Locate the cell with the specified text and output its [x, y] center coordinate. 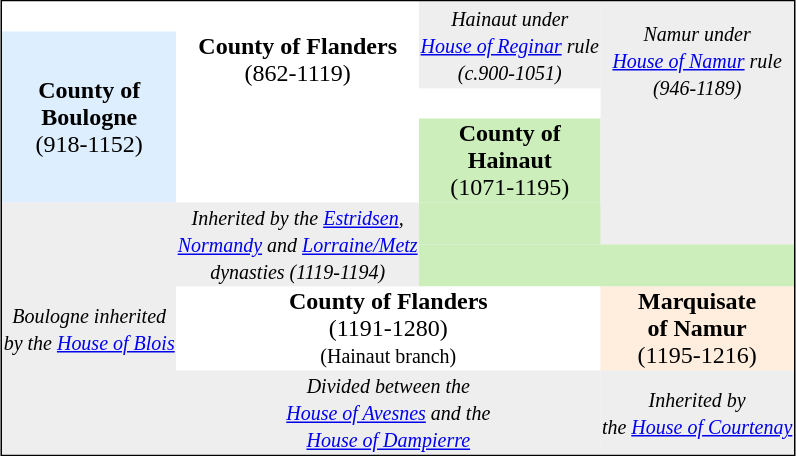
County of Flanders(862-1119) [298, 60]
Inherited by the Estridsen,Normandy and Lorraine/Metzdynasties (1119-1194) [298, 244]
Hainaut underHouse of Reginar rule(c.900-1051) [510, 46]
Inherited bythe House of Courtenay [696, 412]
County of Flanders(1191-1280)(Hainaut branch) [388, 328]
Boulogne inheritedby the House of Blois [89, 328]
County ofHainaut(1071-1195) [510, 160]
Marquisateof Namur(1195-1216) [696, 328]
County ofBoulogne(918-1152) [89, 118]
Divided between the House of Avesnes and theHouse of Dampierre [388, 412]
Namur underHouse of Namur rule(946-1189) [696, 60]
